Output the [x, y] coordinate of the center of the cell containing the given text.  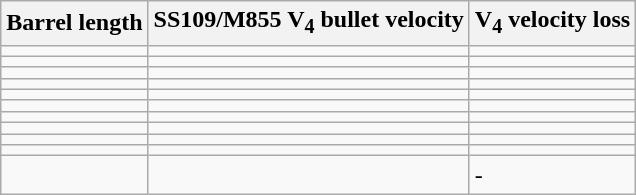
V4 velocity loss [552, 23]
Barrel length [74, 23]
SS109/M855 V4 bullet velocity [308, 23]
- [552, 175]
